Extract the [x, y] coordinate from the center of the cell holding the provided text.  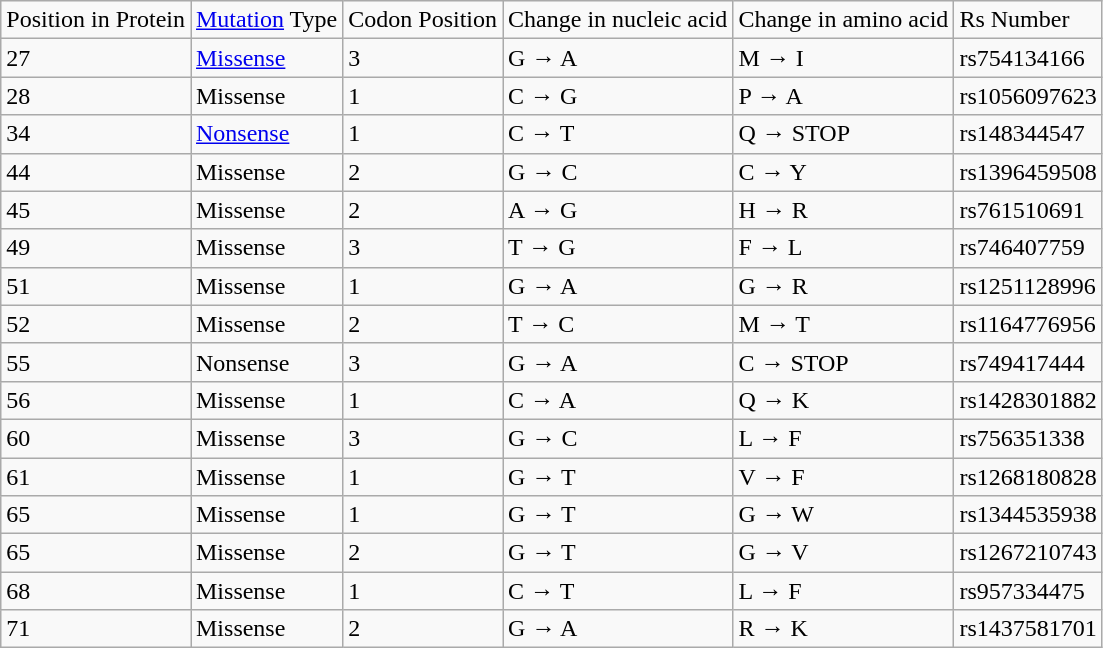
rs1268180828 [1028, 477]
Change in amino acid [844, 20]
G → R [844, 286]
49 [96, 248]
P → A [844, 96]
rs957334475 [1028, 591]
Position in Protein [96, 20]
R → K [844, 629]
rs1056097623 [1028, 96]
rs1164776956 [1028, 324]
71 [96, 629]
Change in nucleic acid [618, 20]
G → W [844, 515]
56 [96, 400]
C → G [618, 96]
rs1344535938 [1028, 515]
44 [96, 172]
T → C [618, 324]
rs1437581701 [1028, 629]
rs1396459508 [1028, 172]
28 [96, 96]
60 [96, 438]
rs1267210743 [1028, 553]
rs749417444 [1028, 362]
61 [96, 477]
Q → STOP [844, 134]
T → G [618, 248]
M → T [844, 324]
rs761510691 [1028, 210]
H → R [844, 210]
A → G [618, 210]
52 [96, 324]
C → STOP [844, 362]
rs1428301882 [1028, 400]
34 [96, 134]
rs756351338 [1028, 438]
rs148344547 [1028, 134]
rs746407759 [1028, 248]
F → L [844, 248]
G → V [844, 553]
55 [96, 362]
C → Y [844, 172]
68 [96, 591]
27 [96, 58]
Rs Number [1028, 20]
Codon Position [423, 20]
Mutation Type [266, 20]
V → F [844, 477]
Q → K [844, 400]
C → A [618, 400]
rs1251128996 [1028, 286]
M → I [844, 58]
45 [96, 210]
rs754134166 [1028, 58]
51 [96, 286]
